Search for the cell housing the specified text and yield its (x, y) center coordinate. 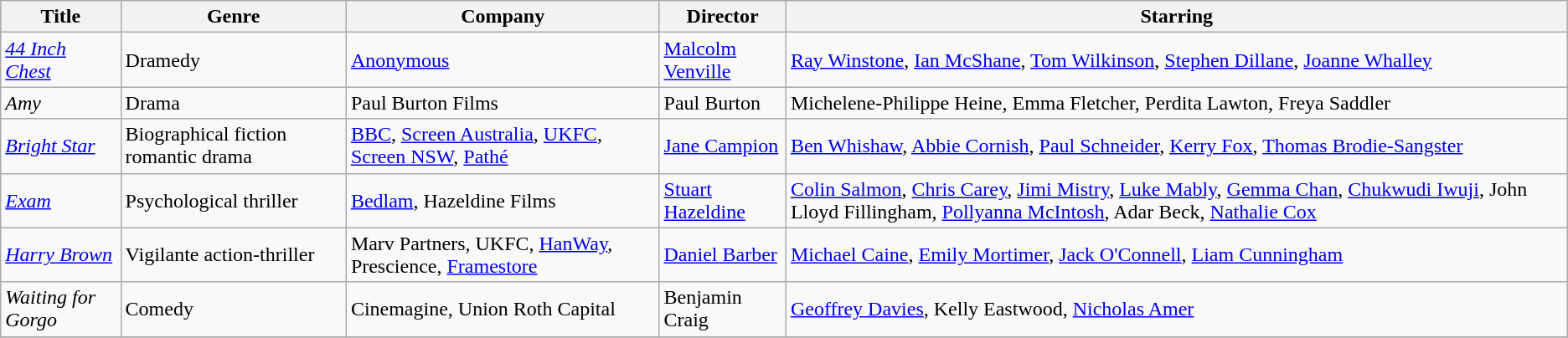
Harry Brown (60, 254)
Waiting for Gorgo (60, 310)
BBC, Screen Australia, UKFC, Screen NSW, Pathé (503, 146)
Malcolm Venville (722, 60)
Starring (1176, 17)
Drama (233, 103)
Director (722, 17)
Michael Caine, Emily Mortimer, Jack O'Connell, Liam Cunningham (1176, 254)
Ben Whishaw, Abbie Cornish, Paul Schneider, Kerry Fox, Thomas Brodie-Sangster (1176, 146)
Genre (233, 17)
Paul Burton (722, 103)
Dramedy (233, 60)
Anonymous (503, 60)
Cinemagine, Union Roth Capital (503, 310)
Paul Burton Films (503, 103)
Psychological thriller (233, 201)
Comedy (233, 310)
Daniel Barber (722, 254)
Benjamin Craig (722, 310)
Stuart Hazeldine (722, 201)
Biographical fiction romantic drama (233, 146)
44 Inch Chest (60, 60)
Bedlam, Hazeldine Films (503, 201)
Marv Partners, UKFC, HanWay, Prescience, Framestore (503, 254)
Michelene-Philippe Heine, Emma Fletcher, Perdita Lawton, Freya Saddler (1176, 103)
Vigilante action-thriller (233, 254)
Amy (60, 103)
Ray Winstone, Ian McShane, Tom Wilkinson, Stephen Dillane, Joanne Whalley (1176, 60)
Bright Star (60, 146)
Jane Campion (722, 146)
Exam (60, 201)
Geoffrey Davies, Kelly Eastwood, Nicholas Amer (1176, 310)
Title (60, 17)
Colin Salmon, Chris Carey, Jimi Mistry, Luke Mably, Gemma Chan, Chukwudi Iwuji, John Lloyd Fillingham, Pollyanna McIntosh, Adar Beck, Nathalie Cox (1176, 201)
Company (503, 17)
